Scan for the cell matching the given text and deliver its (X, Y) coordinate at center. 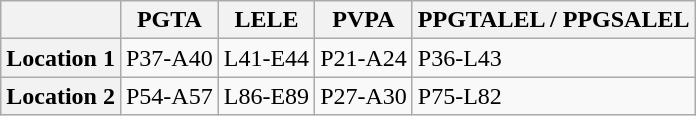
P37-A40 (169, 58)
L86-E89 (266, 96)
P54-A57 (169, 96)
L41-E44 (266, 58)
P75-L82 (554, 96)
PPGTALEL / PPGSALEL (554, 20)
Location 1 (61, 58)
P21-A24 (364, 58)
PVPA (364, 20)
Location 2 (61, 96)
LELE (266, 20)
P27-A30 (364, 96)
PGTA (169, 20)
P36-L43 (554, 58)
